From the cell containing the given text, extract its center point as (X, Y) coordinate. 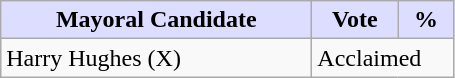
Acclaimed (383, 58)
% (426, 20)
Mayoral Candidate (156, 20)
Vote (355, 20)
Harry Hughes (X) (156, 58)
